Determine the [X, Y] coordinate at the center of the cell enclosing the given text.  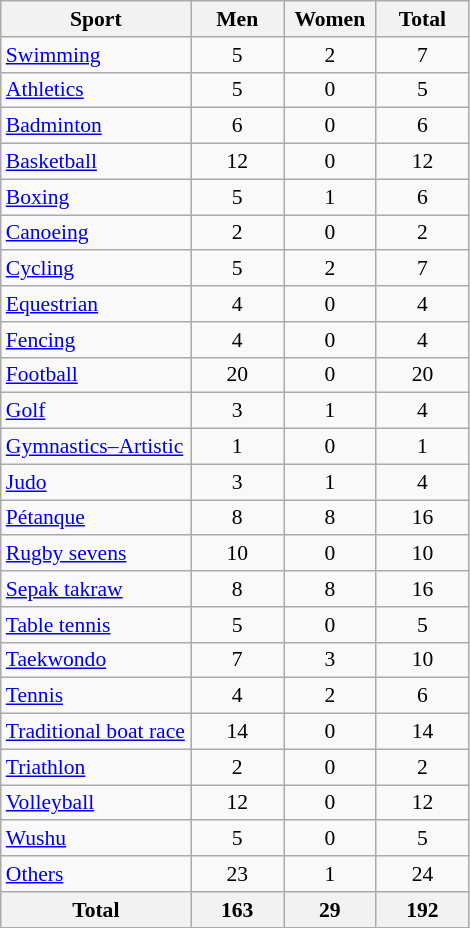
23 [238, 874]
Triathlon [96, 767]
Athletics [96, 90]
Others [96, 874]
Fencing [96, 340]
Men [238, 19]
Basketball [96, 162]
Gymnastics–Artistic [96, 447]
Cycling [96, 269]
24 [422, 874]
Boxing [96, 197]
Judo [96, 482]
Football [96, 375]
Pétanque [96, 518]
163 [238, 910]
Taekwondo [96, 660]
Equestrian [96, 304]
29 [330, 910]
Sport [96, 19]
Golf [96, 411]
Rugby sevens [96, 554]
Traditional boat race [96, 732]
Wushu [96, 839]
Badminton [96, 126]
Women [330, 19]
Canoeing [96, 233]
192 [422, 910]
Tennis [96, 696]
Sepak takraw [96, 589]
Volleyball [96, 803]
Swimming [96, 55]
Table tennis [96, 625]
